Determine the (X, Y) coordinate at the center of the cell enclosing the given text.  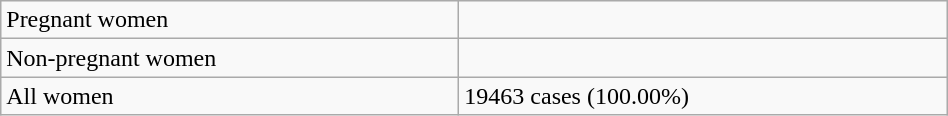
Pregnant women (230, 20)
Non-pregnant women (230, 58)
All women (230, 96)
19463 cases (100.00%) (703, 96)
